Search for the cell housing the specified text and yield its [x, y] center coordinate. 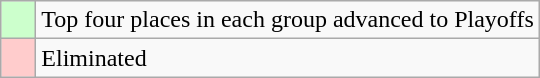
Eliminated [288, 58]
Top four places in each group advanced to Playoffs [288, 20]
